Capture the cell that displays the provided text and extract its [X, Y] central coordinate. 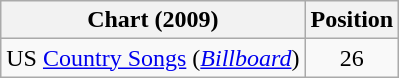
US Country Songs (Billboard) [153, 58]
Position [352, 20]
26 [352, 58]
Chart (2009) [153, 20]
